For the text-containing cell, return its midpoint in (x, y) coordinate format. 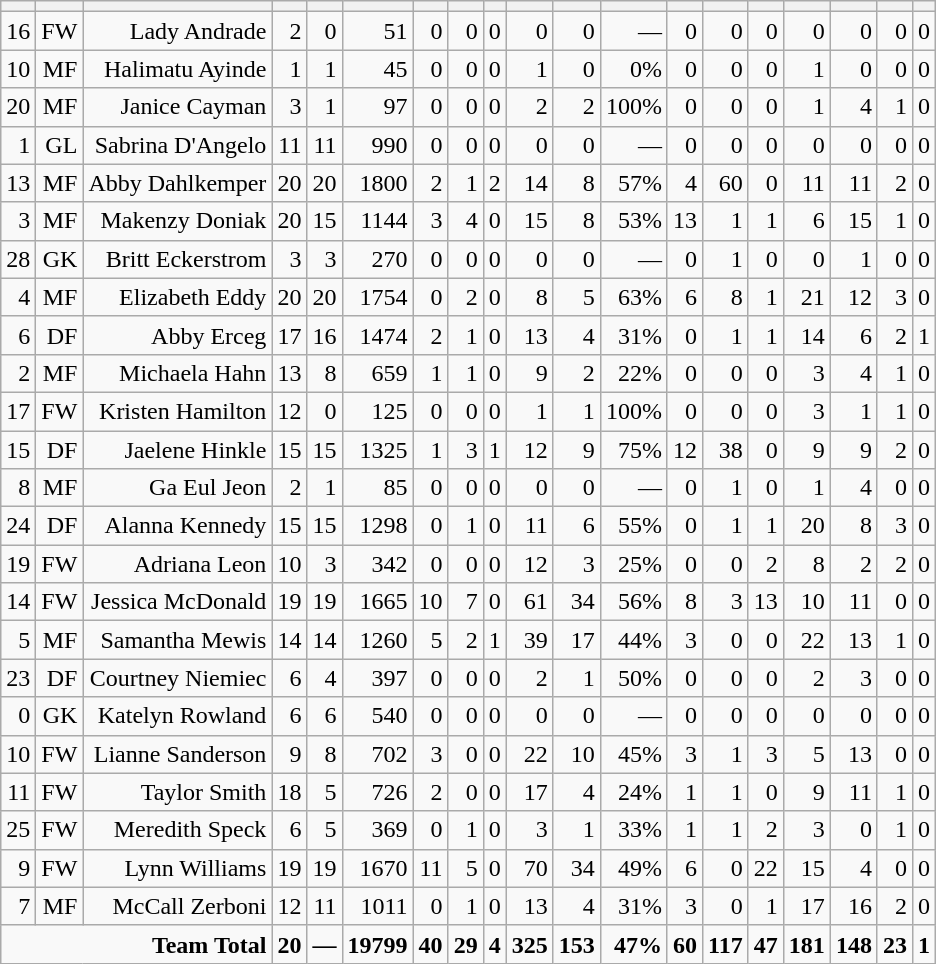
1474 (378, 335)
Abby Erceg (178, 335)
47% (634, 944)
GL (60, 145)
726 (378, 792)
Lianne Sanderson (178, 754)
270 (378, 259)
1011 (378, 906)
540 (378, 716)
19799 (378, 944)
38 (726, 449)
Abby Dahlkemper (178, 183)
125 (378, 411)
22% (634, 373)
47 (766, 944)
Halimatu Ayinde (178, 69)
Kristen Hamilton (178, 411)
28 (18, 259)
21 (806, 297)
24% (634, 792)
Sabrina D'Angelo (178, 145)
342 (378, 564)
18 (290, 792)
44% (634, 640)
29 (466, 944)
Alanna Kennedy (178, 526)
Michaela Hahn (178, 373)
24 (18, 526)
McCall Zerboni (178, 906)
Courtney Niemiec (178, 678)
1670 (378, 868)
53% (634, 221)
369 (378, 830)
Makenzy Doniak (178, 221)
Meredith Speck (178, 830)
397 (378, 678)
51 (378, 31)
97 (378, 107)
1800 (378, 183)
1144 (378, 221)
181 (806, 944)
25 (18, 830)
Adriana Leon (178, 564)
85 (378, 488)
Team Total (136, 944)
Elizabeth Eddy (178, 297)
33% (634, 830)
148 (854, 944)
70 (530, 868)
75% (634, 449)
Janice Cayman (178, 107)
Jaelene Hinkle (178, 449)
153 (576, 944)
Britt Eckerstrom (178, 259)
0% (634, 69)
40 (430, 944)
45% (634, 754)
55% (634, 526)
1325 (378, 449)
Lynn Williams (178, 868)
Ga Eul Jeon (178, 488)
Jessica McDonald (178, 602)
1260 (378, 640)
57% (634, 183)
63% (634, 297)
45 (378, 69)
659 (378, 373)
1665 (378, 602)
39 (530, 640)
25% (634, 564)
Katelyn Rowland (178, 716)
Lady Andrade (178, 31)
Samantha Mewis (178, 640)
Taylor Smith (178, 792)
1754 (378, 297)
1298 (378, 526)
61 (530, 602)
56% (634, 602)
325 (530, 944)
49% (634, 868)
117 (726, 944)
990 (378, 145)
702 (378, 754)
50% (634, 678)
